Search for the cell housing the specified text and yield its (X, Y) center coordinate. 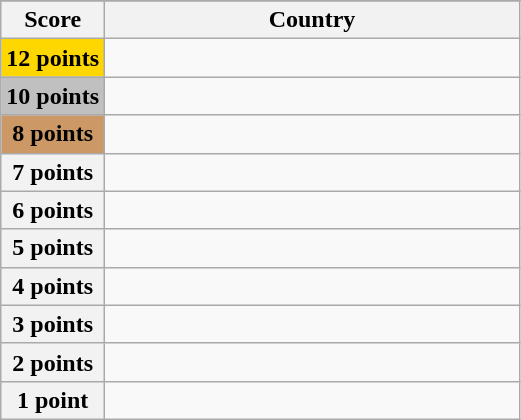
4 points (53, 286)
8 points (53, 134)
7 points (53, 172)
1 point (53, 400)
2 points (53, 362)
3 points (53, 324)
Country (312, 20)
10 points (53, 96)
6 points (53, 210)
Score (53, 20)
12 points (53, 58)
5 points (53, 248)
